Detect which cell encompasses the target text, then output its (X, Y) center coordinate. 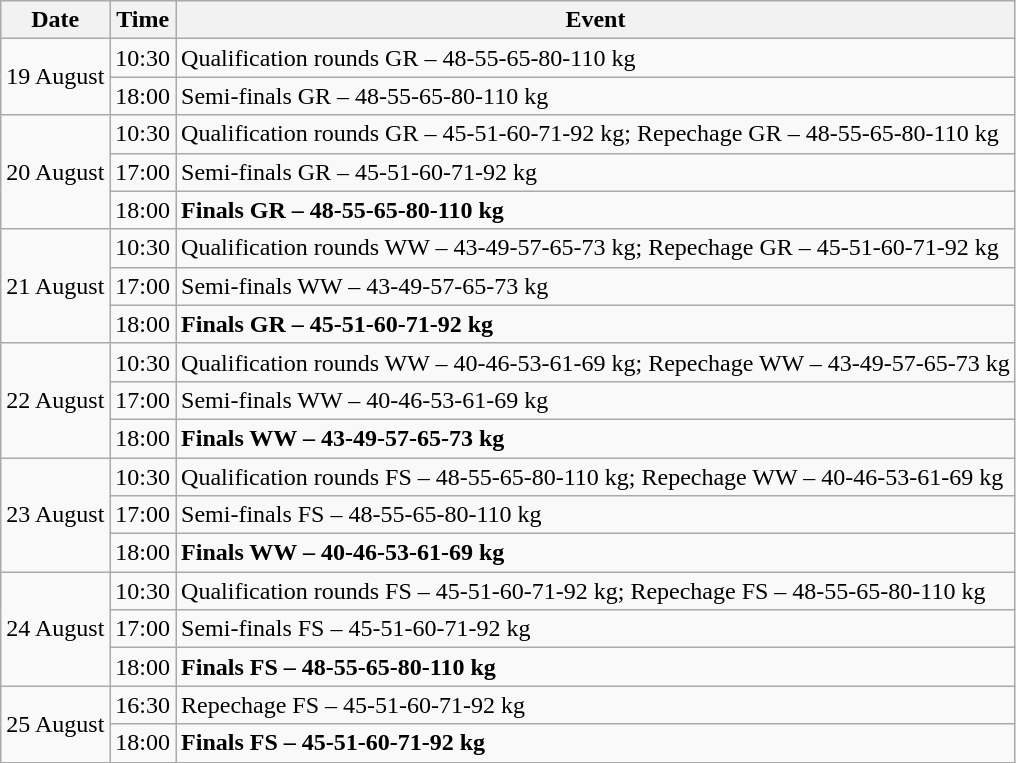
Finals GR – 45-51-60-71-92 kg (596, 324)
Event (596, 20)
Semi-finals FS – 45-51-60-71-92 kg (596, 629)
22 August (56, 400)
Repechage FS – 45-51-60-71-92 kg (596, 705)
19 August (56, 77)
Finals WW – 40-46-53-61-69 kg (596, 553)
21 August (56, 286)
25 August (56, 724)
20 August (56, 172)
Time (143, 20)
Semi-finals WW – 40-46-53-61-69 kg (596, 400)
Qualification rounds FS – 48-55-65-80-110 kg; Repechage WW – 40-46-53-61-69 kg (596, 477)
Qualification rounds GR – 45-51-60-71-92 kg; Repechage GR – 48-55-65-80-110 kg (596, 134)
Finals GR – 48-55-65-80-110 kg (596, 210)
24 August (56, 629)
Semi-finals FS – 48-55-65-80-110 kg (596, 515)
Finals WW – 43-49-57-65-73 kg (596, 438)
Semi-finals GR – 45-51-60-71-92 kg (596, 172)
Semi-finals GR – 48-55-65-80-110 kg (596, 96)
16:30 (143, 705)
23 August (56, 515)
Date (56, 20)
Qualification rounds FS – 45-51-60-71-92 kg; Repechage FS – 48-55-65-80-110 kg (596, 591)
Finals FS – 45-51-60-71-92 kg (596, 743)
Finals FS – 48-55-65-80-110 kg (596, 667)
Qualification rounds WW – 40-46-53-61-69 kg; Repechage WW – 43-49-57-65-73 kg (596, 362)
Semi-finals WW – 43-49-57-65-73 kg (596, 286)
Qualification rounds GR – 48-55-65-80-110 kg (596, 58)
Qualification rounds WW – 43-49-57-65-73 kg; Repechage GR – 45-51-60-71-92 kg (596, 248)
